Search for the cell housing the specified text and yield its [x, y] center coordinate. 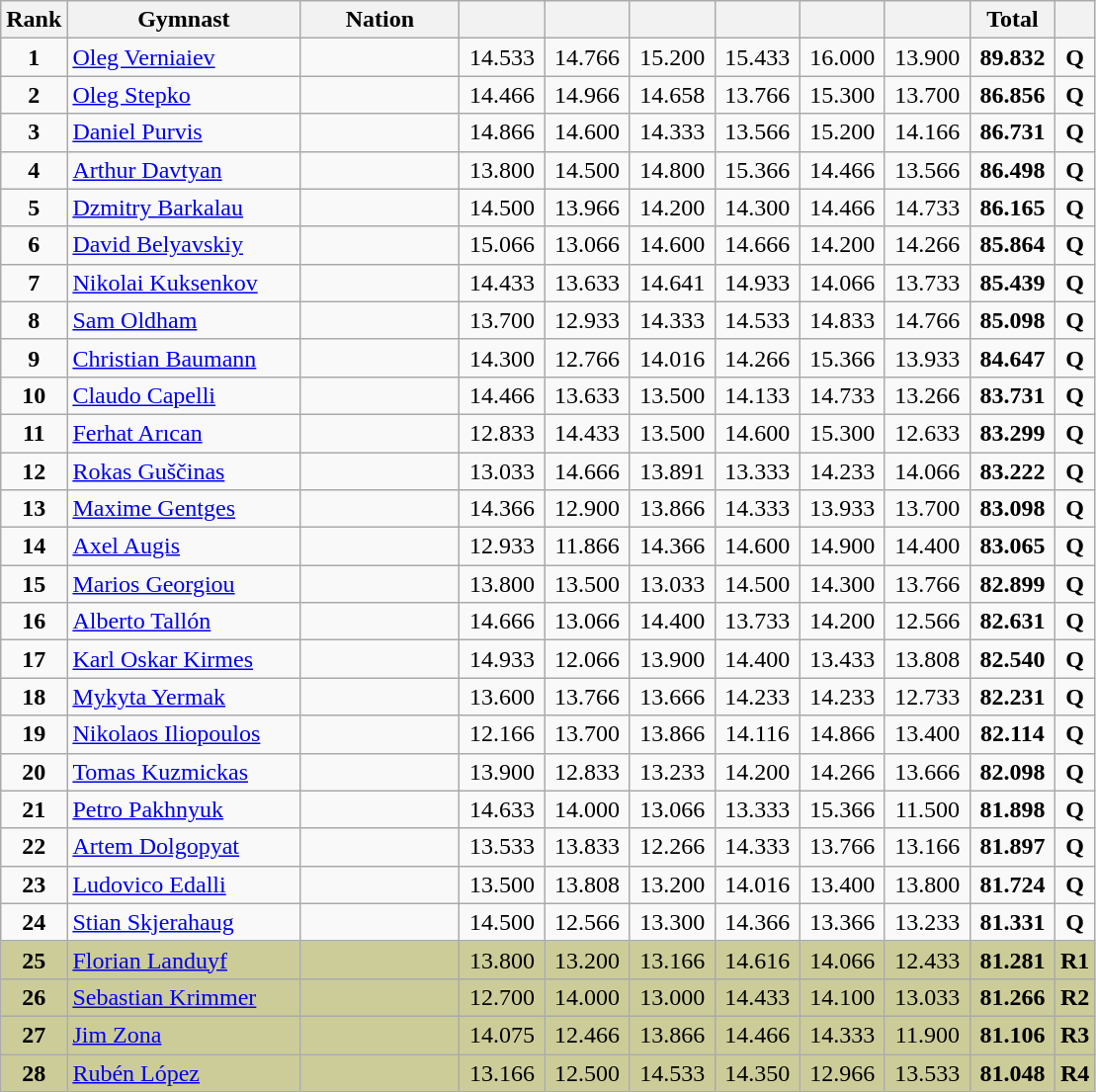
82.114 [1012, 734]
81.266 [1012, 997]
Rokas Guščinas [184, 471]
15.433 [757, 57]
14.100 [842, 997]
Oleg Stepko [184, 95]
Rubén López [184, 1072]
9 [34, 358]
85.098 [1012, 320]
18 [34, 697]
Sam Oldham [184, 320]
13.366 [842, 922]
1 [34, 57]
85.439 [1012, 283]
81.331 [1012, 922]
R4 [1074, 1072]
14.075 [502, 1035]
26 [34, 997]
14.133 [757, 395]
11.500 [927, 809]
15 [34, 584]
10 [34, 395]
Nikolai Kuksenkov [184, 283]
81.048 [1012, 1072]
Nation [379, 20]
7 [34, 283]
24 [34, 922]
14.800 [672, 170]
86.856 [1012, 95]
Claudo Capelli [184, 395]
Mykyta Yermak [184, 697]
Daniel Purvis [184, 132]
12.066 [587, 659]
82.540 [1012, 659]
14.633 [502, 809]
8 [34, 320]
13.600 [502, 697]
Alberto Tallón [184, 622]
12.266 [672, 847]
12.500 [587, 1072]
Stian Skjerahaug [184, 922]
R2 [1074, 997]
16 [34, 622]
Nikolaos Iliopoulos [184, 734]
12 [34, 471]
28 [34, 1072]
86.165 [1012, 208]
82.231 [1012, 697]
21 [34, 809]
Ferhat Arıcan [184, 433]
82.899 [1012, 584]
25 [34, 960]
14 [34, 546]
13.266 [927, 395]
Dzmitry Barkalau [184, 208]
12.700 [502, 997]
81.724 [1012, 884]
17 [34, 659]
Total [1012, 20]
Sebastian Krimmer [184, 997]
83.065 [1012, 546]
85.864 [1012, 245]
Maxime Gentges [184, 509]
86.498 [1012, 170]
12.166 [502, 734]
Gymnast [184, 20]
14.833 [842, 320]
R1 [1074, 960]
11.900 [927, 1035]
82.098 [1012, 772]
Artem Dolgopyat [184, 847]
13 [34, 509]
15.066 [502, 245]
12.733 [927, 697]
12.966 [842, 1072]
14.166 [927, 132]
81.898 [1012, 809]
14.350 [757, 1072]
22 [34, 847]
Jim Zona [184, 1035]
13.000 [672, 997]
14.116 [757, 734]
2 [34, 95]
Oleg Verniaiev [184, 57]
14.900 [842, 546]
81.106 [1012, 1035]
23 [34, 884]
83.299 [1012, 433]
Christian Baumann [184, 358]
12.766 [587, 358]
27 [34, 1035]
84.647 [1012, 358]
81.897 [1012, 847]
5 [34, 208]
14.658 [672, 95]
Axel Augis [184, 546]
14.641 [672, 283]
6 [34, 245]
13.300 [672, 922]
86.731 [1012, 132]
13.966 [587, 208]
20 [34, 772]
David Belyavskiy [184, 245]
4 [34, 170]
13.891 [672, 471]
83.098 [1012, 509]
Rank [34, 20]
R3 [1074, 1035]
Petro Pakhnyuk [184, 809]
14.966 [587, 95]
12.900 [587, 509]
89.832 [1012, 57]
Ludovico Edalli [184, 884]
12.433 [927, 960]
19 [34, 734]
83.731 [1012, 395]
Arthur Davtyan [184, 170]
81.281 [1012, 960]
14.616 [757, 960]
3 [34, 132]
Marios Georgiou [184, 584]
Tomas Kuzmickas [184, 772]
82.631 [1012, 622]
13.833 [587, 847]
11.866 [587, 546]
Florian Landuyf [184, 960]
Karl Oskar Kirmes [184, 659]
13.433 [842, 659]
83.222 [1012, 471]
16.000 [842, 57]
12.466 [587, 1035]
11 [34, 433]
12.633 [927, 433]
